Provide the (x, y) coordinate of the cell's center where the given text is located.  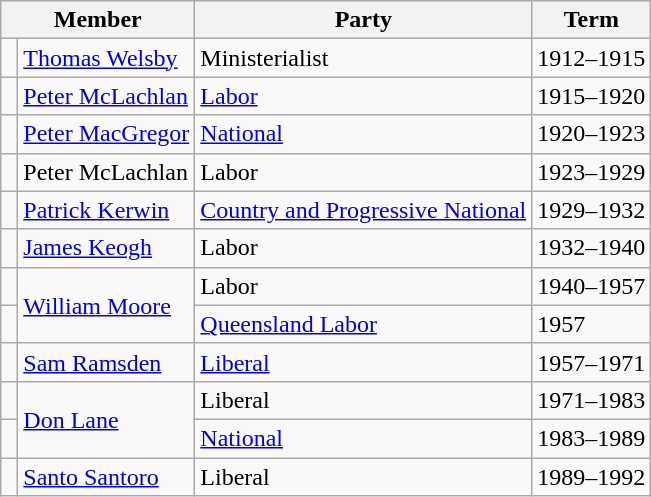
Santo Santoro (106, 477)
Patrick Kerwin (106, 210)
1915–1920 (592, 96)
1923–1929 (592, 172)
Ministerialist (364, 58)
1989–1992 (592, 477)
Member (98, 20)
Queensland Labor (364, 324)
1932–1940 (592, 248)
1971–1983 (592, 400)
1920–1923 (592, 134)
James Keogh (106, 248)
Sam Ramsden (106, 362)
1957–1971 (592, 362)
1929–1932 (592, 210)
1912–1915 (592, 58)
William Moore (106, 305)
Term (592, 20)
Thomas Welsby (106, 58)
Don Lane (106, 419)
Party (364, 20)
Peter MacGregor (106, 134)
Country and Progressive National (364, 210)
1983–1989 (592, 438)
1940–1957 (592, 286)
1957 (592, 324)
